Pinpoint the cell where the given text exists, returning its [x, y] midpoint coordinate. 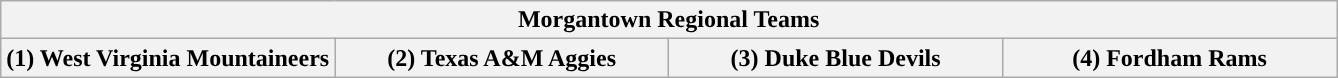
(2) Texas A&M Aggies [502, 58]
(1) West Virginia Mountaineers [168, 58]
Morgantown Regional Teams [669, 20]
(4) Fordham Rams [1170, 58]
(3) Duke Blue Devils [836, 58]
